Capture the cell that displays the provided text and extract its [x, y] central coordinate. 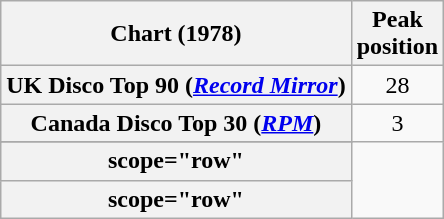
Chart (1978) [176, 34]
28 [397, 85]
3 [397, 123]
UK Disco Top 90 (Record Mirror) [176, 85]
Canada Disco Top 30 (RPM) [176, 123]
Peakposition [397, 34]
